Find where the given text appears and provide that cell's center as (x, y) coordinate. 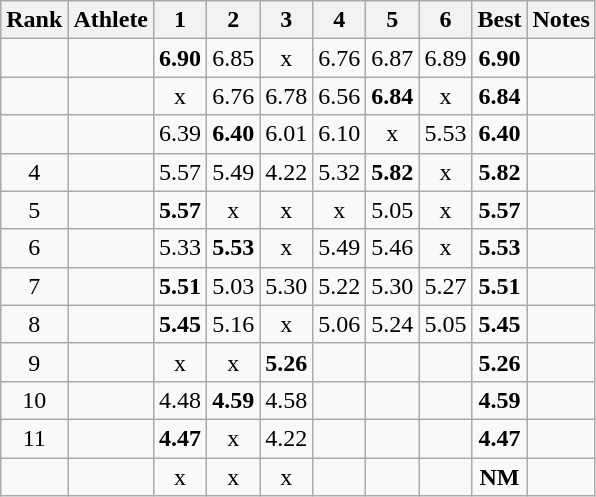
5.03 (234, 286)
7 (34, 286)
5.27 (446, 286)
Notes (561, 20)
11 (34, 438)
6.39 (180, 134)
6.01 (286, 134)
1 (180, 20)
4.58 (286, 400)
4.48 (180, 400)
5.46 (392, 248)
8 (34, 324)
10 (34, 400)
6.89 (446, 58)
6.10 (340, 134)
2 (234, 20)
6.78 (286, 96)
5.06 (340, 324)
Best (500, 20)
6.87 (392, 58)
3 (286, 20)
NM (500, 477)
5.22 (340, 286)
5.32 (340, 172)
5.33 (180, 248)
6.85 (234, 58)
Athlete (111, 20)
9 (34, 362)
5.24 (392, 324)
5.16 (234, 324)
Rank (34, 20)
6.56 (340, 96)
